Return [X, Y] of the center of cell containing provided text 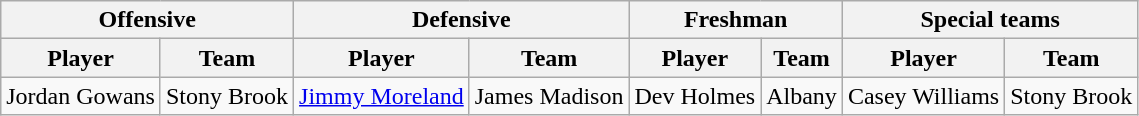
Albany [802, 96]
Casey Williams [923, 96]
Dev Holmes [695, 96]
Jordan Gowans [81, 96]
Special teams [990, 20]
James Madison [549, 96]
Offensive [148, 20]
Defensive [462, 20]
Freshman [736, 20]
Jimmy Moreland [382, 96]
